Search for the cell housing the specified text and yield its (X, Y) center coordinate. 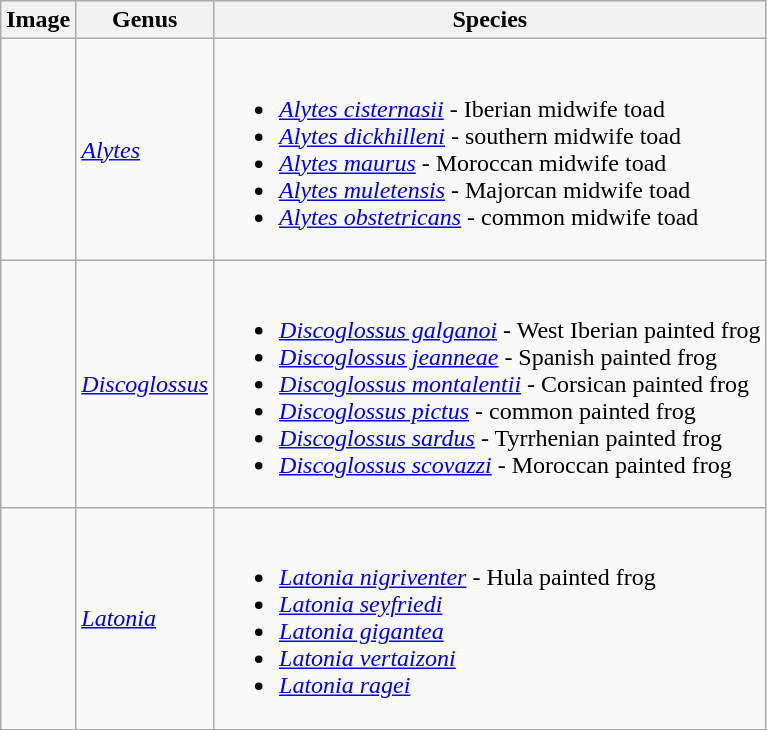
Species (490, 20)
Image (38, 20)
Discoglossus (145, 384)
Genus (145, 20)
Alytes (145, 150)
Latonia nigriventer - Hula painted frogLatonia seyfriediLatonia giganteaLatonia vertaizoniLatonia ragei (490, 618)
Latonia (145, 618)
